Capture the cell that displays the provided text and extract its [X, Y] central coordinate. 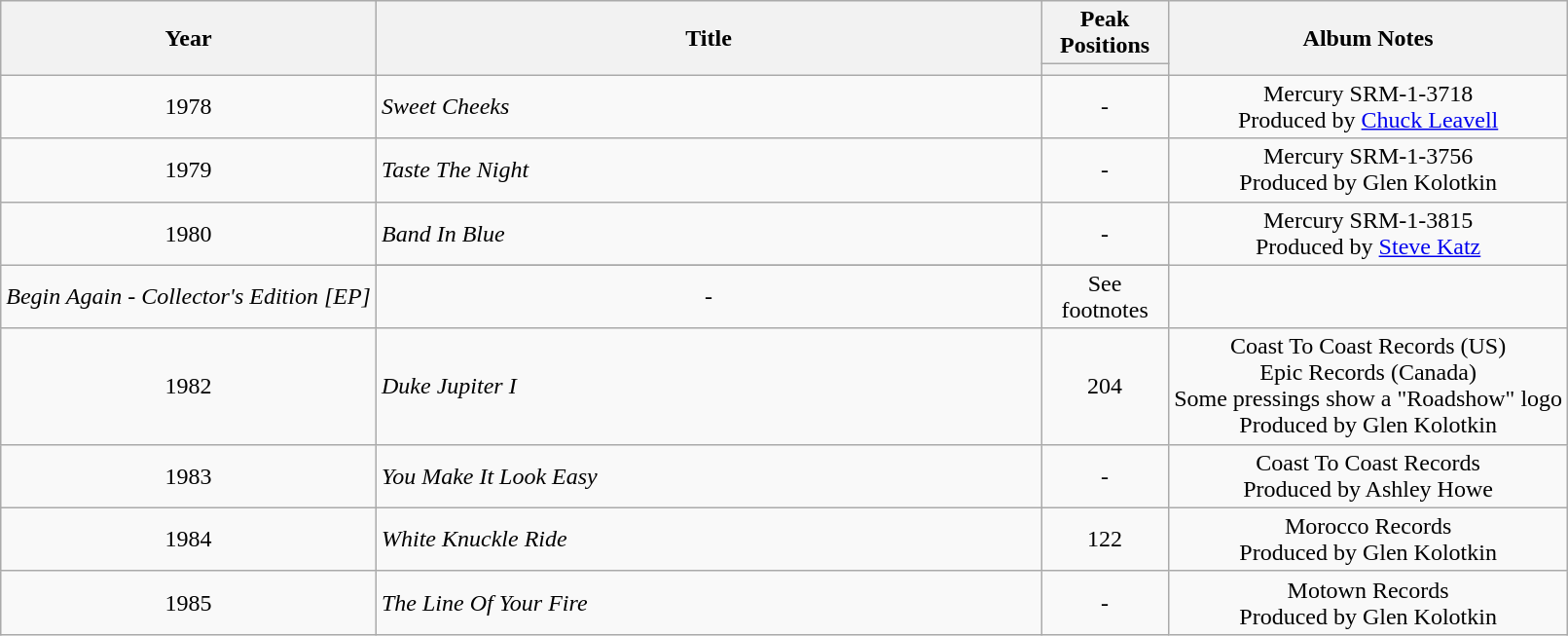
204 [1106, 386]
Morocco RecordsProduced by Glen Kolotkin [1368, 540]
Album Notes [1368, 38]
1984 [189, 540]
1979 [189, 169]
Duke Jupiter I [709, 386]
Title [709, 38]
1982 [189, 386]
You Make It Look Easy [709, 475]
Taste The Night [709, 169]
See footnotes [1106, 296]
Mercury SRM-1-3815Produced by Steve Katz [1368, 234]
Mercury SRM-1-3756Produced by Glen Kolotkin [1368, 169]
Mercury SRM-1-3718Produced by Chuck Leavell [1368, 107]
Sweet Cheeks [709, 107]
White Knuckle Ride [709, 540]
Motown RecordsProduced by Glen Kolotkin [1368, 602]
Begin Again - Collector's Edition [EP] [189, 296]
1980 [189, 234]
Coast To Coast RecordsProduced by Ashley Howe [1368, 475]
The Line Of Your Fire [709, 602]
122 [1106, 540]
Peak Positions [1106, 33]
Year [189, 38]
1983 [189, 475]
Band In Blue [709, 234]
1978 [189, 107]
1985 [189, 602]
Coast To Coast Records (US)Epic Records (Canada)Some pressings show a "Roadshow" logoProduced by Glen Kolotkin [1368, 386]
